Capture the cell that displays the provided text and extract its [x, y] central coordinate. 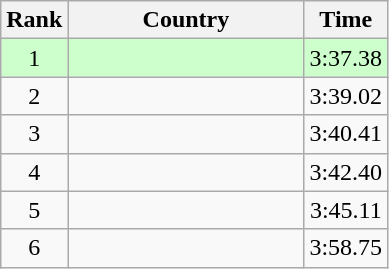
3:58.75 [346, 248]
Country [186, 20]
3 [34, 134]
3:40.41 [346, 134]
3:42.40 [346, 172]
3:45.11 [346, 210]
6 [34, 248]
4 [34, 172]
5 [34, 210]
Time [346, 20]
1 [34, 58]
2 [34, 96]
3:37.38 [346, 58]
3:39.02 [346, 96]
Rank [34, 20]
